Return the [x, y] coordinate for the center point of the cell that contains the specified text.  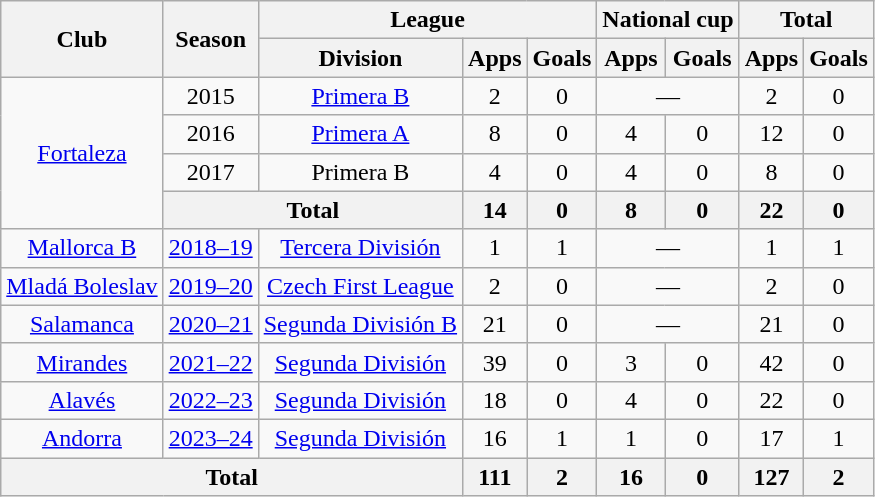
Tercera División [360, 248]
Fortaleza [82, 153]
2020–21 [210, 324]
2021–22 [210, 362]
12 [771, 134]
Club [82, 39]
2019–20 [210, 286]
14 [495, 210]
League [428, 20]
127 [771, 477]
2018–19 [210, 248]
Division [360, 58]
Andorra [82, 438]
Segunda División B [360, 324]
National cup [668, 20]
2022–23 [210, 400]
2017 [210, 172]
17 [771, 438]
Mladá Boleslav [82, 286]
Primera A [360, 134]
2016 [210, 134]
Season [210, 39]
18 [495, 400]
2023–24 [210, 438]
3 [631, 362]
Mirandes [82, 362]
39 [495, 362]
Mallorca B [82, 248]
2015 [210, 96]
Alavés [82, 400]
Salamanca [82, 324]
111 [495, 477]
Czech First League [360, 286]
42 [771, 362]
